Identify which cell holds the provided text, then report its (x, y) central coordinate. 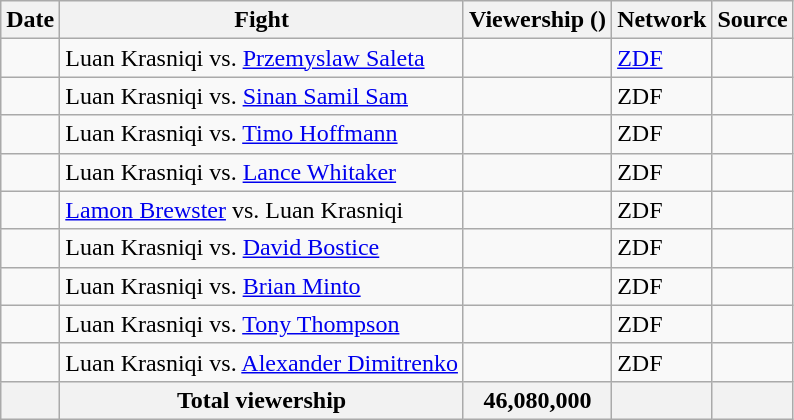
Luan Krasniqi vs. David Bostice (262, 248)
Luan Krasniqi vs. Sinan Samil Sam (262, 96)
Luan Krasniqi vs. Przemyslaw Saleta (262, 58)
Fight (262, 20)
Luan Krasniqi vs. Lance Whitaker (262, 172)
Luan Krasniqi vs. Tony Thompson (262, 324)
46,080,000 (537, 400)
Luan Krasniqi vs. Brian Minto (262, 286)
Total viewership (262, 400)
Viewership () (537, 20)
Date (30, 20)
Source (752, 20)
Network (662, 20)
Luan Krasniqi vs. Alexander Dimitrenko (262, 362)
Luan Krasniqi vs. Timo Hoffmann (262, 134)
Lamon Brewster vs. Luan Krasniqi (262, 210)
